Scan for the cell matching the given text and deliver its (X, Y) coordinate at center. 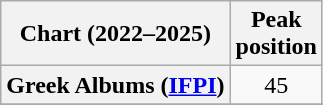
Greek Albums (IFPI) (116, 85)
45 (276, 85)
Peakposition (276, 34)
Chart (2022–2025) (116, 34)
